Identify which cell holds the provided text, then report its [x, y] central coordinate. 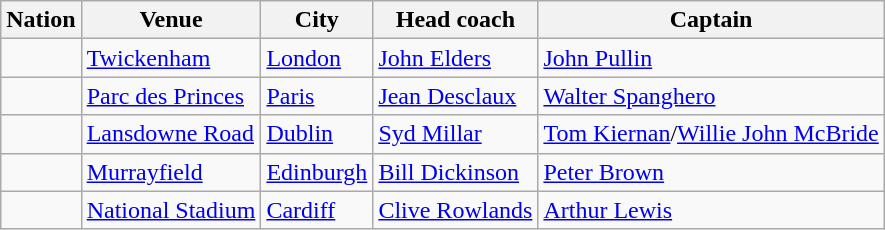
John Pullin [711, 58]
John Elders [456, 58]
Venue [171, 20]
Bill Dickinson [456, 172]
Dublin [317, 134]
City [317, 20]
Walter Spanghero [711, 96]
Clive Rowlands [456, 210]
Captain [711, 20]
Arthur Lewis [711, 210]
Lansdowne Road [171, 134]
Parc des Princes [171, 96]
Edinburgh [317, 172]
Paris [317, 96]
Twickenham [171, 58]
London [317, 58]
Nation [41, 20]
Head coach [456, 20]
National Stadium [171, 210]
Tom Kiernan/Willie John McBride [711, 134]
Cardiff [317, 210]
Jean Desclaux [456, 96]
Syd Millar [456, 134]
Murrayfield [171, 172]
Peter Brown [711, 172]
